Find where the given text appears and provide that cell's center as (x, y) coordinate. 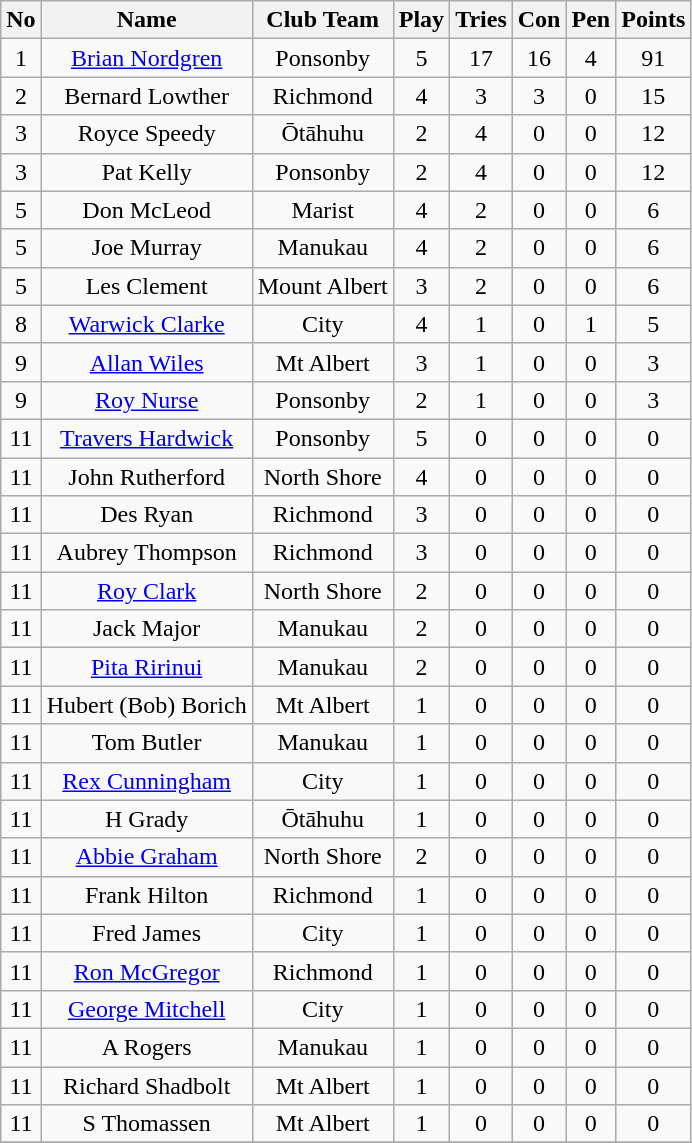
John Rutherford (146, 477)
Tries (482, 20)
Abbie Graham (146, 857)
91 (654, 58)
16 (539, 58)
Rex Cunningham (146, 781)
Roy Clark (146, 591)
Brian Nordgren (146, 58)
Hubert (Bob) Borich (146, 705)
Aubrey Thompson (146, 553)
Pat Kelly (146, 172)
Pen (591, 20)
Warwick Clarke (146, 324)
Mount Albert (322, 286)
15 (654, 96)
Points (654, 20)
Ron McGregor (146, 971)
8 (21, 324)
Don McLeod (146, 210)
Pita Ririnui (146, 667)
Royce Speedy (146, 134)
A Rogers (146, 1047)
Con (539, 20)
Name (146, 20)
George Mitchell (146, 1009)
Travers Hardwick (146, 438)
Allan Wiles (146, 362)
Jack Major (146, 629)
Joe Murray (146, 248)
Play (421, 20)
Bernard Lowther (146, 96)
Tom Butler (146, 743)
H Grady (146, 819)
No (21, 20)
Club Team (322, 20)
Richard Shadbolt (146, 1085)
17 (482, 58)
Frank Hilton (146, 895)
S Thomassen (146, 1124)
Marist (322, 210)
Fred James (146, 933)
Roy Nurse (146, 400)
Des Ryan (146, 515)
Les Clement (146, 286)
